For the text-containing cell, return its midpoint in [X, Y] coordinate format. 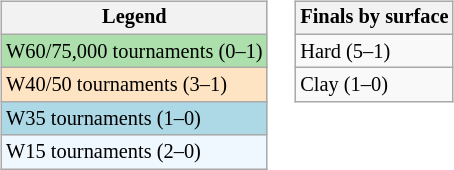
W35 tournaments (1–0) [134, 119]
W40/50 tournaments (3–1) [134, 85]
Clay (1–0) [374, 85]
Hard (5–1) [374, 51]
Finals by surface [374, 18]
W15 tournaments (2–0) [134, 152]
Legend [134, 18]
W60/75,000 tournaments (0–1) [134, 51]
